Return the [X, Y] coordinate for the center point of the cell that contains the specified text.  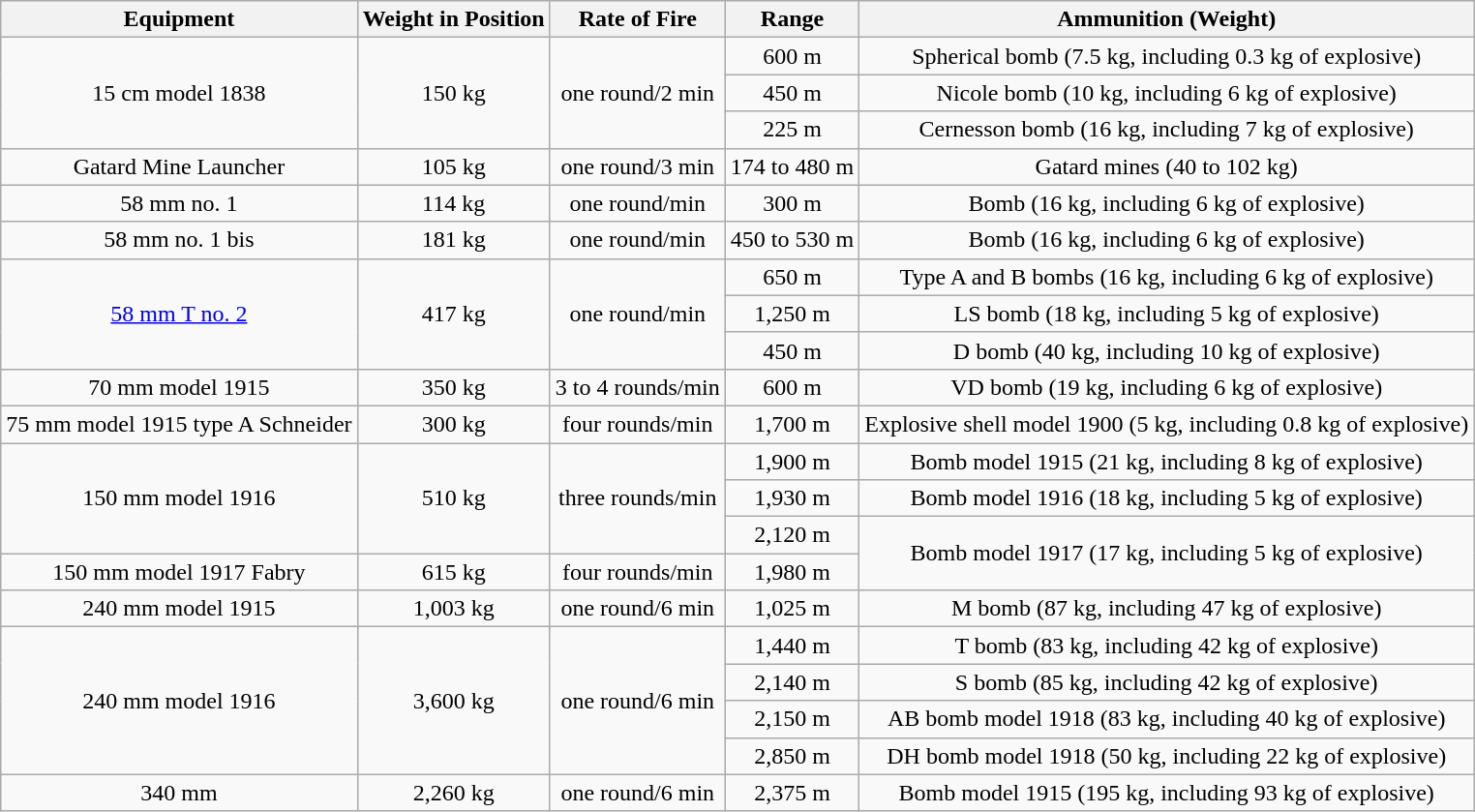
M bomb (87 kg, including 47 kg of explosive) [1167, 609]
2,260 kg [453, 793]
1,930 m [792, 498]
615 kg [453, 572]
Explosive shell model 1900 (5 kg, including 0.8 kg of explosive) [1167, 424]
2,850 m [792, 756]
LS bomb (18 kg, including 5 kg of explosive) [1167, 314]
15 cm model 1838 [179, 93]
225 m [792, 130]
58 mm T no. 2 [179, 314]
240 mm model 1915 [179, 609]
350 kg [453, 387]
Bomb model 1915 (21 kg, including 8 kg of explosive) [1167, 462]
S bomb (85 kg, including 42 kg of explosive) [1167, 682]
70 mm model 1915 [179, 387]
174 to 480 m [792, 166]
240 mm model 1916 [179, 701]
AB bomb model 1918 (83 kg, including 40 kg of explosive) [1167, 719]
three rounds/min [637, 498]
Weight in Position [453, 19]
3 to 4 rounds/min [637, 387]
2,150 m [792, 719]
one round/2 min [637, 93]
58 mm no. 1 [179, 203]
58 mm no. 1 bis [179, 240]
417 kg [453, 314]
one round/3 min [637, 166]
Gatard Mine Launcher [179, 166]
Spherical bomb (7.5 kg, including 0.3 kg of explosive) [1167, 56]
340 mm [179, 793]
Bomb model 1916 (18 kg, including 5 kg of explosive) [1167, 498]
Ammunition (Weight) [1167, 19]
Range [792, 19]
Bomb model 1915 (195 kg, including 93 kg of explosive) [1167, 793]
2,375 m [792, 793]
DH bomb model 1918 (50 kg, including 22 kg of explosive) [1167, 756]
T bomb (83 kg, including 42 kg of explosive) [1167, 646]
1,900 m [792, 462]
1,440 m [792, 646]
150 mm model 1917 Fabry [179, 572]
D bomb (40 kg, including 10 kg of explosive) [1167, 350]
Equipment [179, 19]
300 m [792, 203]
VD bomb (19 kg, including 6 kg of explosive) [1167, 387]
75 mm model 1915 type A Schneider [179, 424]
181 kg [453, 240]
Type A and B bombs (16 kg, including 6 kg of explosive) [1167, 277]
114 kg [453, 203]
650 m [792, 277]
2,120 m [792, 535]
2,140 m [792, 682]
510 kg [453, 498]
1,250 m [792, 314]
105 kg [453, 166]
300 kg [453, 424]
Nicole bomb (10 kg, including 6 kg of explosive) [1167, 93]
Bomb model 1917 (17 kg, including 5 kg of explosive) [1167, 554]
Gatard mines (40 to 102 kg) [1167, 166]
3,600 kg [453, 701]
1,700 m [792, 424]
1,980 m [792, 572]
Cernesson bomb (16 kg, including 7 kg of explosive) [1167, 130]
150 mm model 1916 [179, 498]
1,003 kg [453, 609]
150 kg [453, 93]
450 to 530 m [792, 240]
Rate of Fire [637, 19]
1,025 m [792, 609]
